Pinpoint the cell where the given text exists, returning its [X, Y] midpoint coordinate. 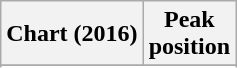
Peak position [189, 34]
Chart (2016) [72, 34]
